Find where the given text appears and provide that cell's center as [x, y] coordinate. 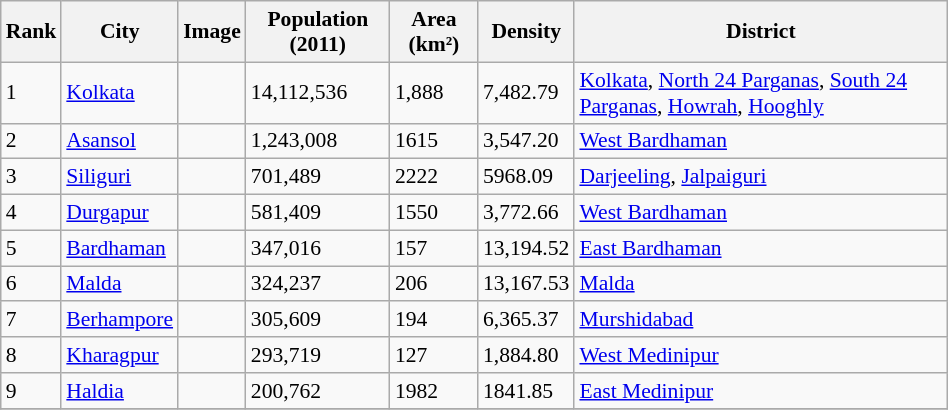
13,194.52 [526, 248]
Kolkata [120, 92]
1841.85 [526, 391]
3 [32, 177]
6 [32, 284]
157 [434, 248]
West Medinipur [760, 355]
Haldia [120, 391]
581,409 [318, 213]
1615 [434, 141]
1550 [434, 213]
4 [32, 213]
Kharagpur [120, 355]
293,719 [318, 355]
City [120, 32]
13,167.53 [526, 284]
Siliguri [120, 177]
2 [32, 141]
194 [434, 320]
Area (km²) [434, 32]
1,243,008 [318, 141]
9 [32, 391]
7 [32, 320]
Density [526, 32]
Durgapur [120, 213]
347,016 [318, 248]
Darjeeling, Jalpaiguri [760, 177]
8 [32, 355]
Bardhaman [120, 248]
7,482.79 [526, 92]
200,762 [318, 391]
East Medinipur [760, 391]
6,365.37 [526, 320]
Image [212, 32]
Murshidabad [760, 320]
Asansol [120, 141]
206 [434, 284]
5968.09 [526, 177]
324,237 [318, 284]
305,609 [318, 320]
Berhampore [120, 320]
East Bardhaman [760, 248]
1 [32, 92]
3,547.20 [526, 141]
1,884.80 [526, 355]
3,772.66 [526, 213]
701,489 [318, 177]
5 [32, 248]
Kolkata, North 24 Parganas, South 24 Parganas, Howrah, Hooghly [760, 92]
2222 [434, 177]
1,888 [434, 92]
1982 [434, 391]
Population (2011) [318, 32]
District [760, 32]
Rank [32, 32]
14,112,536 [318, 92]
127 [434, 355]
